Determine the (X, Y) coordinate at the center of the cell enclosing the given text.  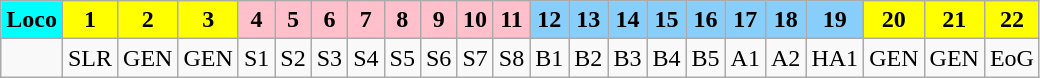
6 (329, 20)
S2 (293, 58)
B3 (628, 58)
S5 (402, 58)
22 (1012, 20)
A2 (785, 58)
2 (148, 20)
B1 (550, 58)
4 (256, 20)
16 (706, 20)
S1 (256, 58)
S6 (438, 58)
A1 (745, 58)
EoG (1012, 58)
Loco (32, 20)
5 (293, 20)
B5 (706, 58)
B4 (666, 58)
17 (745, 20)
19 (835, 20)
HA1 (835, 58)
8 (402, 20)
20 (894, 20)
21 (954, 20)
9 (438, 20)
B2 (588, 58)
S7 (475, 58)
SLR (90, 58)
14 (628, 20)
7 (366, 20)
1 (90, 20)
S3 (329, 58)
3 (208, 20)
18 (785, 20)
10 (475, 20)
S8 (511, 58)
12 (550, 20)
S4 (366, 58)
15 (666, 20)
13 (588, 20)
11 (511, 20)
